For the text-containing cell, return its midpoint in (X, Y) coordinate format. 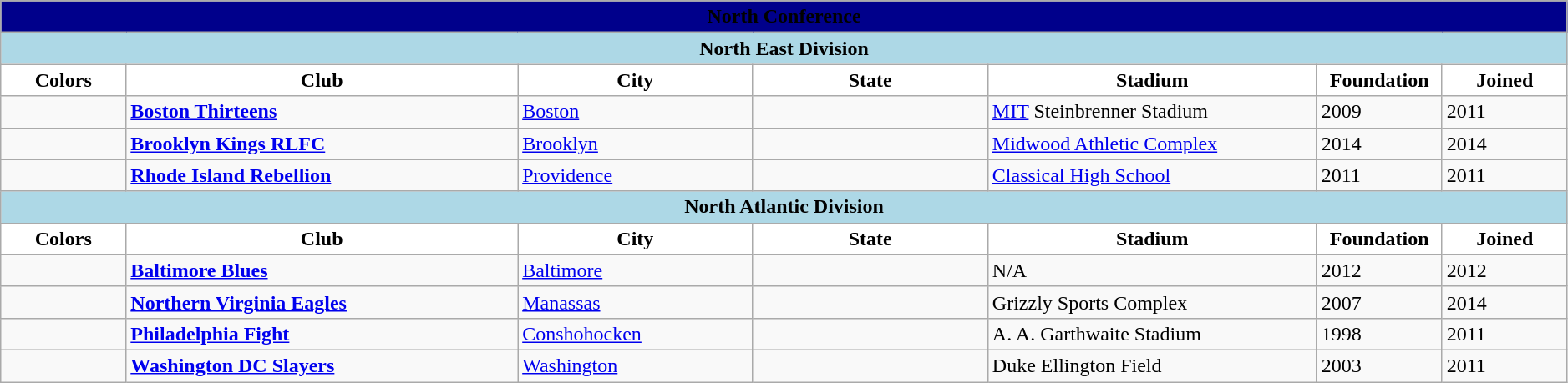
Northern Virginia Eagles (322, 302)
Providence (635, 175)
Rhode Island Rebellion (322, 175)
North Conference (784, 17)
Baltimore Blues (322, 270)
Manassas (635, 302)
Brooklyn (635, 144)
North East Division (784, 48)
Grizzly Sports Complex (1152, 302)
North Atlantic Division (784, 207)
Conshohocken (635, 334)
Washington (635, 365)
1998 (1379, 334)
Brooklyn Kings RLFC (322, 144)
Washington DC Slayers (322, 365)
Boston Thirteens (322, 112)
2009 (1379, 112)
N/A (1152, 270)
Midwood Athletic Complex (1152, 144)
Classical High School (1152, 175)
MIT Steinbrenner Stadium (1152, 112)
Baltimore (635, 270)
Philadelphia Fight (322, 334)
A. A. Garthwaite Stadium (1152, 334)
2007 (1379, 302)
2003 (1379, 365)
Boston (635, 112)
Duke Ellington Field (1152, 365)
